Provide the (X, Y) coordinate of the cell's center where the given text is located.  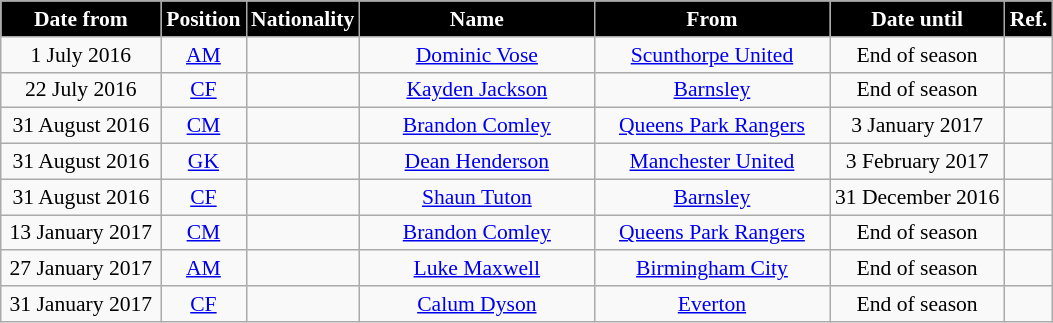
Scunthorpe United (712, 55)
Luke Maxwell (476, 269)
From (712, 19)
22 July 2016 (81, 90)
Manchester United (712, 162)
Dean Henderson (476, 162)
1 July 2016 (81, 55)
Dominic Vose (476, 55)
Birmingham City (712, 269)
Ref. (1029, 19)
Position (204, 19)
Nationality (302, 19)
Name (476, 19)
Date until (918, 19)
Calum Dyson (476, 304)
3 January 2017 (918, 126)
3 February 2017 (918, 162)
Everton (712, 304)
27 January 2017 (81, 269)
Kayden Jackson (476, 90)
31 December 2016 (918, 197)
GK (204, 162)
13 January 2017 (81, 233)
Shaun Tuton (476, 197)
Date from (81, 19)
31 January 2017 (81, 304)
